Return [X, Y] of the center of cell containing provided text 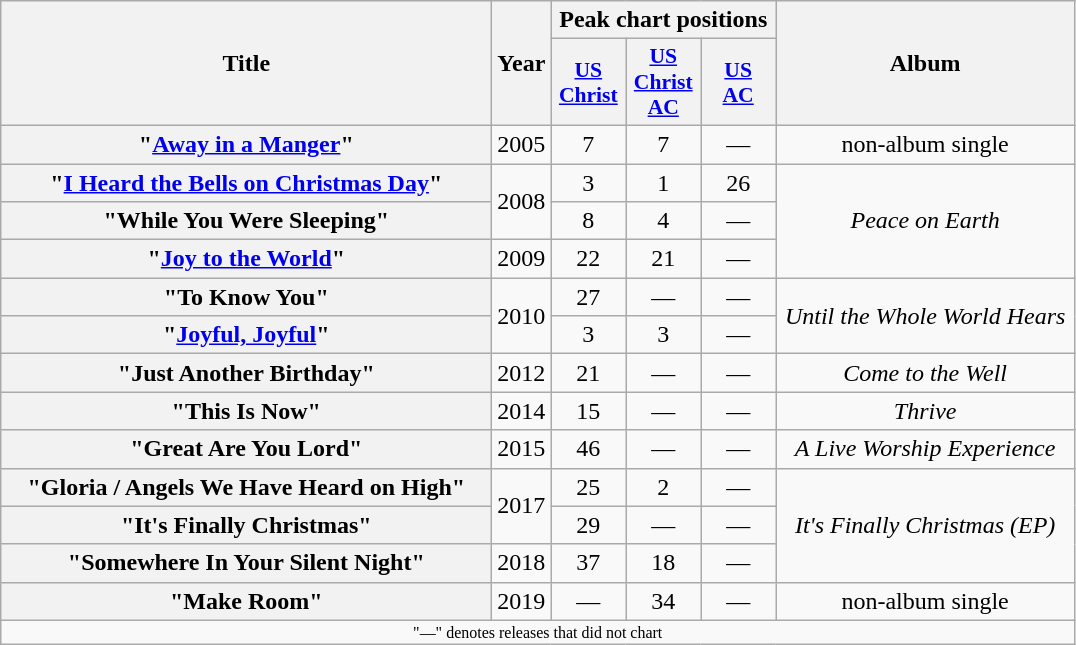
"Away in a Manger" [246, 144]
"To Know You" [246, 297]
USChrist [588, 82]
A Live Worship Experience [926, 449]
Thrive [926, 411]
"—" denotes releases that did not chart [538, 632]
Year [522, 64]
2019 [522, 601]
29 [588, 525]
Title [246, 64]
"Great Are You Lord" [246, 449]
USAC [738, 82]
"This Is Now" [246, 411]
"I Heard the Bells on Christmas Day" [246, 183]
2017 [522, 506]
25 [588, 487]
26 [738, 183]
"Just Another Birthday" [246, 373]
2009 [522, 259]
"Joy to the World" [246, 259]
Come to the Well [926, 373]
4 [664, 221]
34 [664, 601]
8 [588, 221]
2008 [522, 202]
"Somewhere In Your Silent Night" [246, 563]
37 [588, 563]
It's Finally Christmas (EP) [926, 525]
"Joyful, Joyful" [246, 335]
2015 [522, 449]
22 [588, 259]
Peace on Earth [926, 221]
2018 [522, 563]
18 [664, 563]
"Gloria / Angels We Have Heard on High" [246, 487]
2 [664, 487]
USChristAC [664, 82]
2005 [522, 144]
15 [588, 411]
Until the Whole World Hears [926, 316]
46 [588, 449]
2014 [522, 411]
Peak chart positions [664, 20]
2010 [522, 316]
"While You Were Sleeping" [246, 221]
"Make Room" [246, 601]
1 [664, 183]
Album [926, 64]
"It's Finally Christmas" [246, 525]
27 [588, 297]
2012 [522, 373]
